Find where the given text appears and provide that cell's center as (x, y) coordinate. 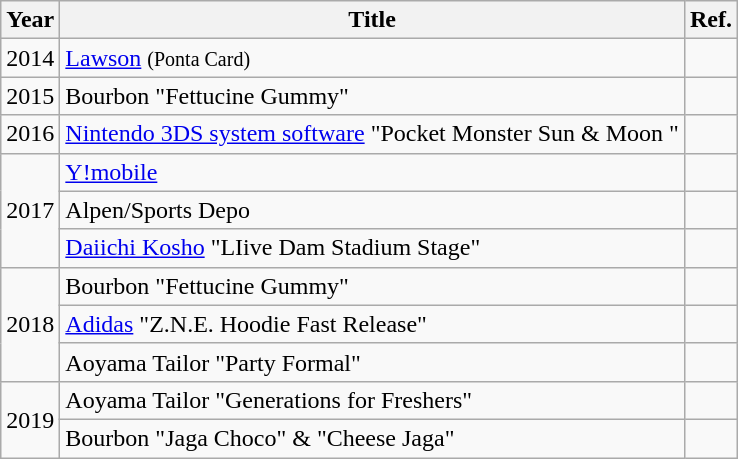
Nintendo 3DS system software "Pocket Monster Sun & Moon " (372, 134)
Adidas "Z.N.E. Hoodie Fast Release" (372, 324)
Aoyama Tailor "Party Formal" (372, 362)
2015 (30, 96)
Lawson (Ponta Card) (372, 58)
Title (372, 20)
Y!mobile (372, 172)
2018 (30, 324)
Alpen/Sports Depo (372, 210)
2016 (30, 134)
Bourbon "Jaga Choco" & "Cheese Jaga" (372, 438)
2019 (30, 419)
2017 (30, 210)
Ref. (710, 20)
Year (30, 20)
Daiichi Kosho "LIive Dam Stadium Stage" (372, 248)
2014 (30, 58)
Aoyama Tailor "Generations for Freshers" (372, 400)
